Find where the given text appears and provide that cell's center as (X, Y) coordinate. 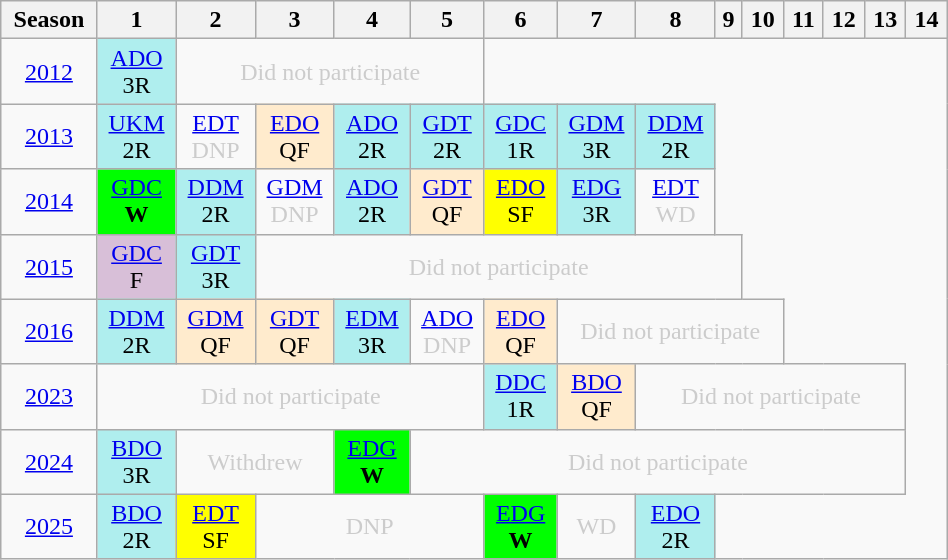
EDTDNP (216, 136)
8 (676, 20)
GDT2R (447, 136)
10 (762, 20)
BDO2R (136, 526)
2014 (49, 202)
2023 (49, 396)
2016 (49, 332)
GDM3R (596, 136)
1 (136, 20)
GDCW (136, 202)
7 (596, 20)
Season (49, 20)
EDO2R (676, 526)
4 (372, 20)
Withdrew (255, 462)
DNP (370, 526)
9 (728, 20)
GDCF (136, 266)
13 (884, 20)
UKM2R (136, 136)
EDTWD (676, 202)
GDMQF (216, 332)
ADODNP (447, 332)
2024 (49, 462)
2025 (49, 526)
BDO3R (136, 462)
11 (803, 20)
DDC1R (520, 396)
EDG3R (596, 202)
GDC1R (520, 136)
2 (216, 20)
GDT3R (216, 266)
EDOSF (520, 202)
GDMDNP (294, 202)
2013 (49, 136)
EDM3R (372, 332)
3 (294, 20)
14 (926, 20)
2015 (49, 266)
ADO3R (136, 72)
5 (447, 20)
2012 (49, 72)
6 (520, 20)
WD (596, 526)
EDTSF (216, 526)
12 (844, 20)
BDOQF (596, 396)
